From the cell containing the given text, extract its center point as [X, Y] coordinate. 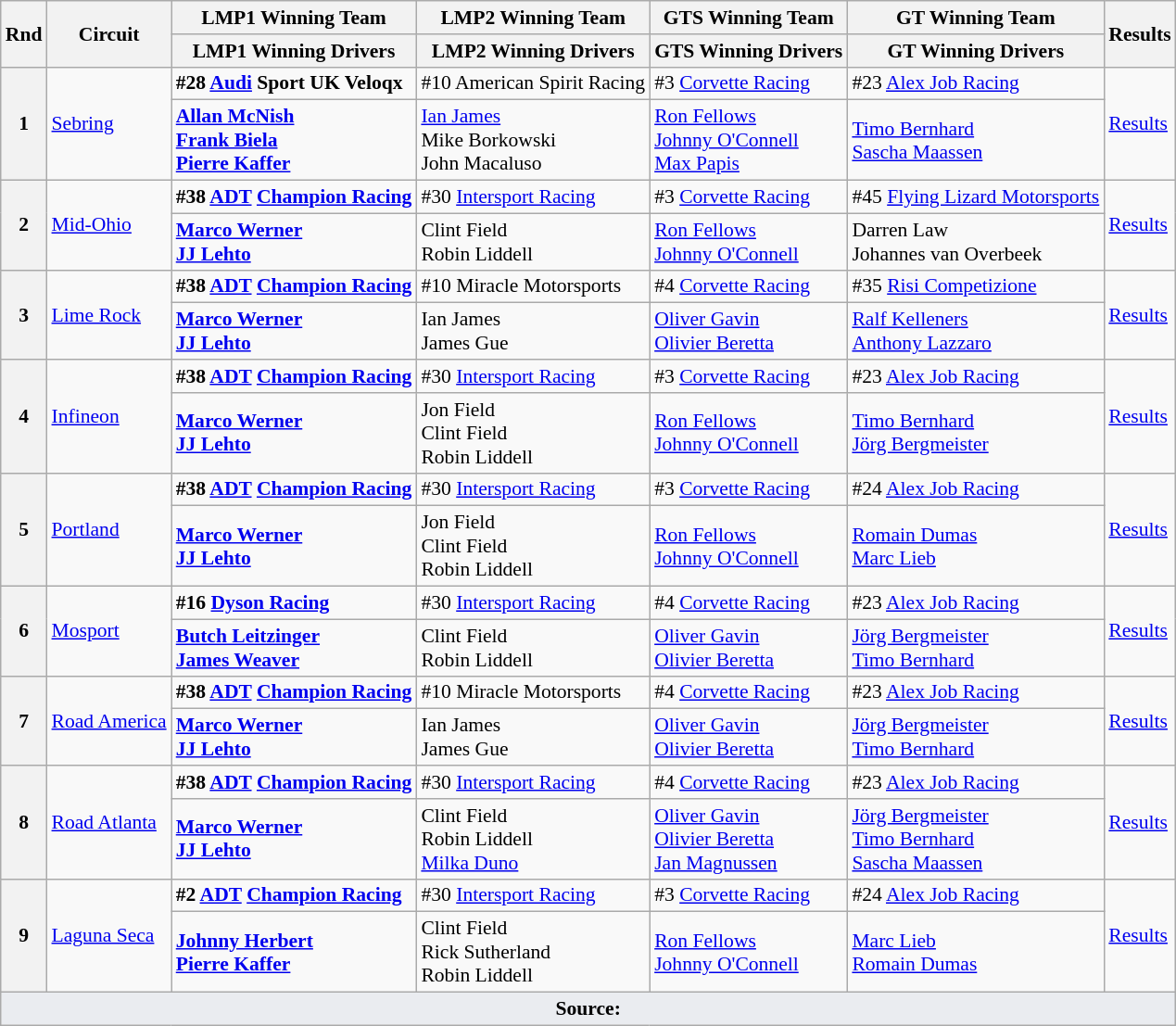
#16 Dyson Racing [295, 603]
Source: [588, 1009]
Clint Field Rick Sutherland Robin Liddell [533, 953]
5 [24, 529]
Ron Fellows Johnny O'Connell Max Papis [749, 141]
Mosport [108, 632]
8 [24, 822]
#45 Flying Lizard Motorsports [975, 197]
Allan McNish Frank Biela Pierre Kaffer [295, 141]
Road Atlanta [108, 822]
GT Winning Team [975, 18]
GTS Winning Team [749, 18]
Portland [108, 529]
Mid-Ohio [108, 226]
Darren Law Johannes van Overbeek [975, 241]
9 [24, 935]
Clint Field Robin Liddell Milka Duno [533, 840]
Ian James Mike Borkowski John Macaluso [533, 141]
Circuit [108, 33]
LMP1 Winning Drivers [295, 51]
GT Winning Drivers [975, 51]
Butch Leitzinger James Weaver [295, 647]
Rnd [24, 33]
Sebring [108, 123]
Jörg Bergmeister Timo Bernhard Sascha Maassen [975, 840]
Oliver Gavin Olivier Beretta Jan Magnussen [749, 840]
1 [24, 123]
Ralf Kelleners Anthony Lazzaro [975, 332]
LMP1 Winning Team [295, 18]
Marc Lieb Romain Dumas [975, 953]
2 [24, 226]
Johnny Herbert Pierre Kaffer [295, 953]
#2 ADT Champion Racing [295, 895]
Lime Rock [108, 315]
LMP2 Winning Drivers [533, 51]
LMP2 Winning Team [533, 18]
Laguna Seca [108, 935]
#10 American Spirit Racing [533, 83]
Timo Bernhard Jörg Bergmeister [975, 434]
Timo Bernhard Sascha Maassen [975, 141]
Road America [108, 721]
#35 Risi Competizione [975, 286]
4 [24, 416]
6 [24, 632]
Romain Dumas Marc Lieb [975, 547]
7 [24, 721]
#28 Audi Sport UK Veloqx [295, 83]
Infineon [108, 416]
3 [24, 315]
GTS Winning Drivers [749, 51]
